Scan for the cell matching the given text and deliver its [X, Y] coordinate at center. 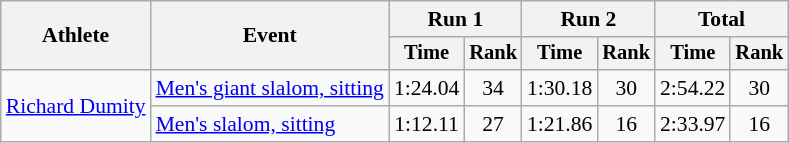
Event [270, 36]
2:33.97 [692, 124]
1:30.18 [560, 88]
Men's slalom, sitting [270, 124]
Men's giant slalom, sitting [270, 88]
1:12.11 [426, 124]
1:24.04 [426, 88]
Athlete [76, 36]
1:21.86 [560, 124]
34 [493, 88]
Total [722, 19]
27 [493, 124]
Richard Dumity [76, 106]
2:54.22 [692, 88]
Run 2 [588, 19]
Run 1 [456, 19]
